Determine the (X, Y) coordinate at the center of the cell enclosing the given text.  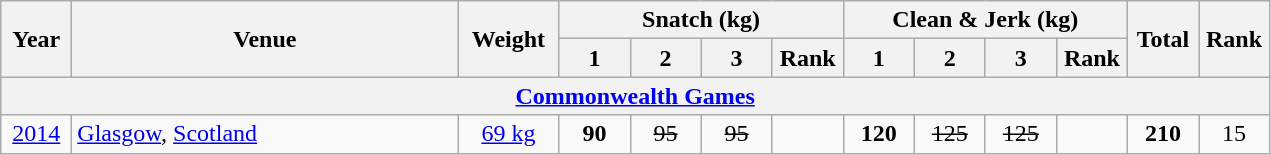
Venue (265, 39)
69 kg (508, 134)
Commonwealth Games (636, 96)
120 (878, 134)
90 (594, 134)
Weight (508, 39)
15 (1234, 134)
Total (1162, 39)
2014 (36, 134)
Year (36, 39)
Glasgow, Scotland (265, 134)
Clean & Jerk (kg) (985, 20)
Snatch (kg) (701, 20)
210 (1162, 134)
